Return the [X, Y] coordinate for the center point of the cell that contains the specified text.  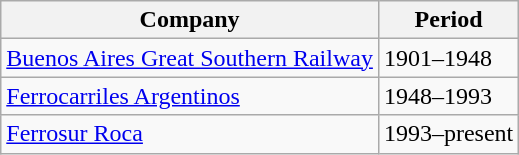
1993–present [448, 134]
Period [448, 20]
1901–1948 [448, 58]
Ferrocarriles Argentinos [190, 96]
Ferrosur Roca [190, 134]
Buenos Aires Great Southern Railway [190, 58]
Company [190, 20]
1948–1993 [448, 96]
